Locate the cell with the specified text and output its [x, y] center coordinate. 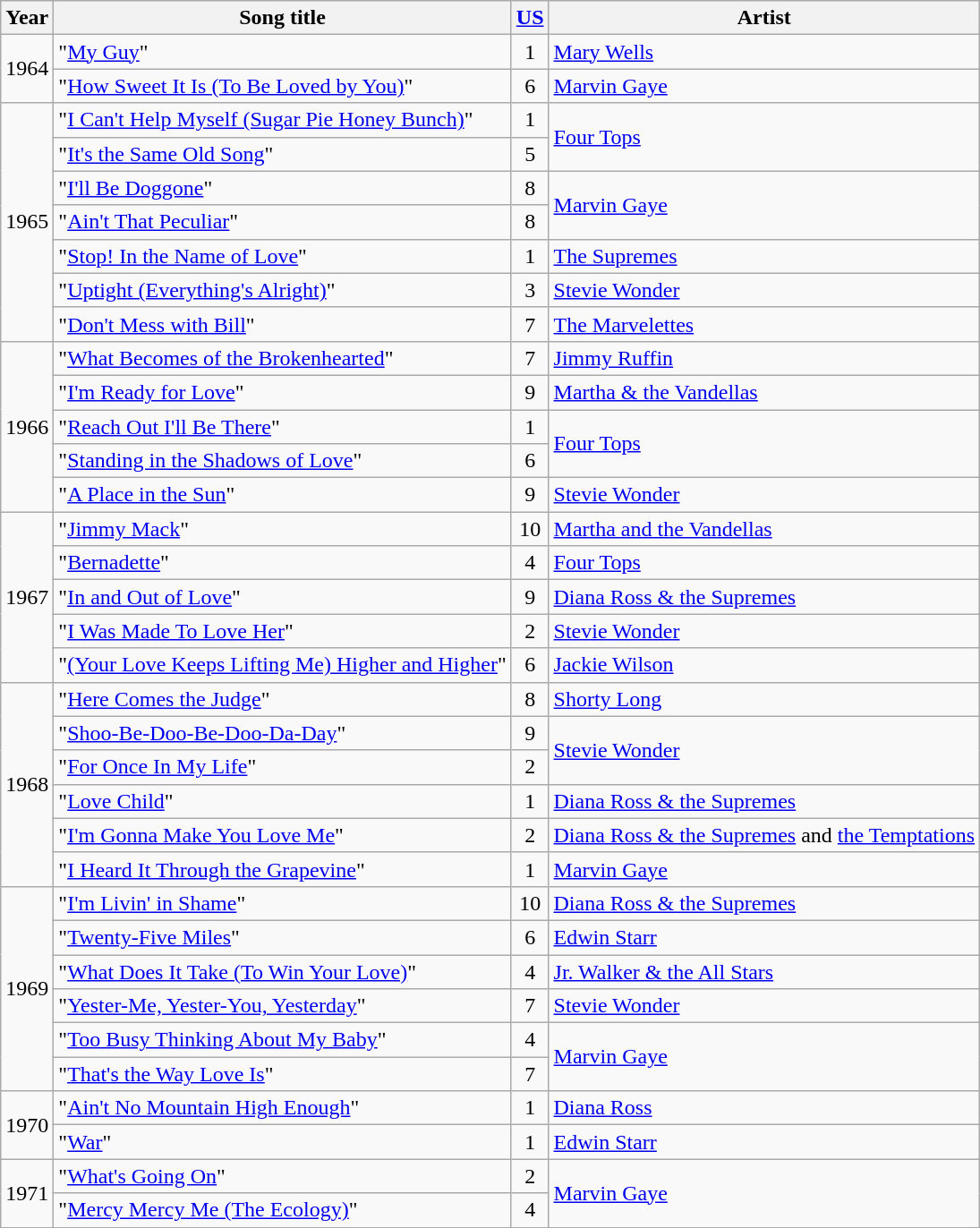
"Here Comes the Judge" [283, 699]
Song title [283, 18]
1964 [27, 69]
"Love Child" [283, 801]
1970 [27, 1125]
1965 [27, 222]
"I'm Ready for Love" [283, 392]
Diana Ross [764, 1108]
"(Your Love Keeps Lifting Me) Higher and Higher" [283, 665]
"It's the Same Old Song" [283, 154]
The Marvelettes [764, 324]
"What's Going On" [283, 1176]
Jackie Wilson [764, 665]
"Uptight (Everything's Alright)" [283, 290]
"Mercy Mercy Me (The Ecology)" [283, 1210]
"How Sweet It Is (To Be Loved by You)" [283, 86]
"Too Busy Thinking About My Baby" [283, 1040]
"I Was Made To Love Her" [283, 631]
"My Guy" [283, 52]
Artist [764, 18]
1971 [27, 1193]
"I'm Gonna Make You Love Me" [283, 835]
"Reach Out I'll Be There" [283, 427]
"War" [283, 1142]
"In and Out of Love" [283, 597]
"I'll Be Doggone" [283, 188]
Shorty Long [764, 699]
"Stop! In the Name of Love" [283, 256]
"Shoo-Be-Doo-Be-Doo-Da-Day" [283, 733]
"What Does It Take (To Win Your Love)" [283, 971]
Jimmy Ruffin [764, 358]
"I'm Livin' in Shame" [283, 903]
"For Once In My Life" [283, 767]
"Yester-Me, Yester-You, Yesterday" [283, 1006]
Year [27, 18]
1967 [27, 597]
"Twenty-Five Miles" [283, 937]
"Standing in the Shadows of Love" [283, 461]
Martha & the Vandellas [764, 392]
1968 [27, 784]
"A Place in the Sun" [283, 495]
"Jimmy Mack" [283, 529]
"That's the Way Love Is" [283, 1074]
Martha and the Vandellas [764, 529]
3 [530, 290]
Mary Wells [764, 52]
"Ain't No Mountain High Enough" [283, 1108]
"Ain't That Peculiar" [283, 222]
"I Can't Help Myself (Sugar Pie Honey Bunch)" [283, 120]
Diana Ross & the Supremes and the Temptations [764, 835]
"Don't Mess with Bill" [283, 324]
1966 [27, 426]
1969 [27, 988]
"Bernadette" [283, 563]
The Supremes [764, 256]
5 [530, 154]
"I Heard It Through the Grapevine" [283, 869]
"What Becomes of the Brokenhearted" [283, 358]
US [530, 18]
Jr. Walker & the All Stars [764, 971]
